Return the (X, Y) coordinate for the center point of the cell that contains the specified text.  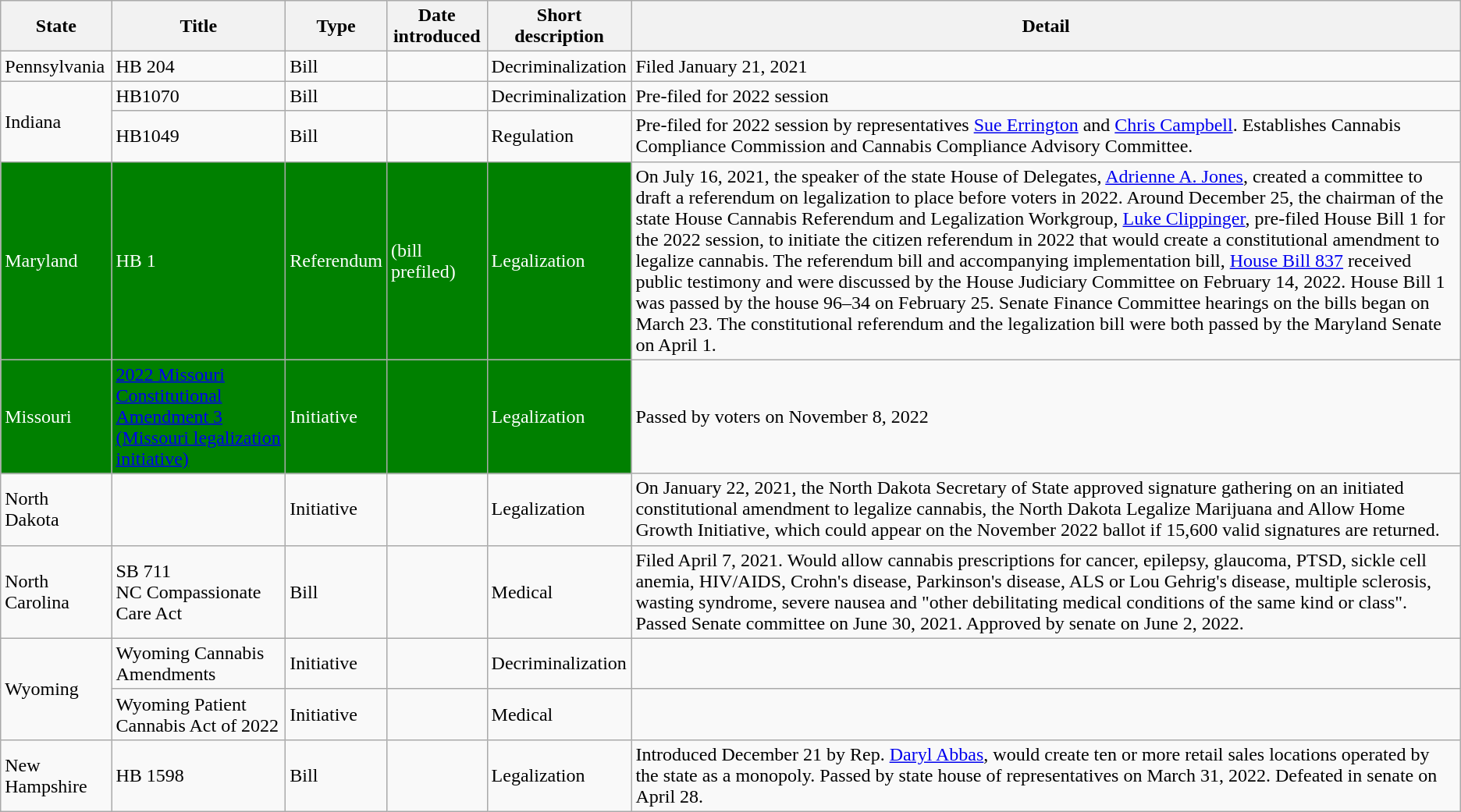
Detail (1046, 27)
Wyoming (56, 689)
(bill prefiled) (437, 261)
HB 1598 (198, 775)
Maryland (56, 261)
Title (198, 27)
New Hampshire (56, 775)
Missouri (56, 417)
Short description (559, 27)
North Dakota (56, 509)
Pennsylvania (56, 66)
Regulation (559, 136)
HB 1 (198, 261)
Filed January 21, 2021 (1046, 66)
State (56, 27)
HB1070 (198, 96)
Type (336, 27)
Indiana (56, 122)
HB 204 (198, 66)
HB1049 (198, 136)
Referendum (336, 261)
Wyoming Cannabis Amendments (198, 663)
North Carolina (56, 591)
Date introduced (437, 27)
2022 Missouri Constitutional Amendment 3 (Missouri legalization initiative) (198, 417)
Passed by voters on November 8, 2022 (1046, 417)
Pre-filed for 2022 session (1046, 96)
Wyoming Patient Cannabis Act of 2022 (198, 714)
SB 711NC Compassionate Care Act (198, 591)
